Capture the cell that displays the provided text and extract its [X, Y] central coordinate. 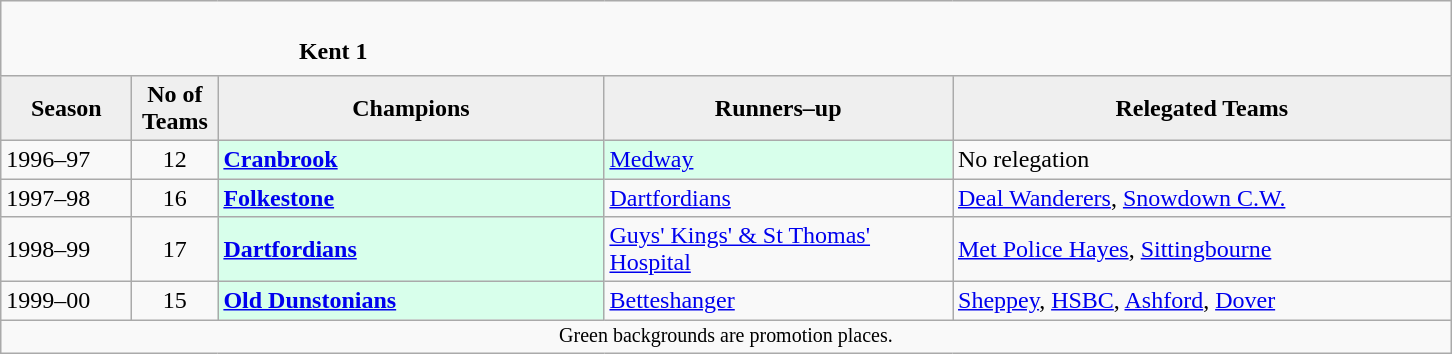
Relegated Teams [1202, 108]
1997–98 [66, 197]
16 [175, 197]
12 [175, 159]
Sheppey, HSBC, Ashford, Dover [1202, 301]
17 [175, 250]
Betteshanger [778, 301]
15 [175, 301]
1996–97 [66, 159]
Guys' Kings' & St Thomas' Hospital [778, 250]
1999–00 [66, 301]
Cranbrook [411, 159]
Folkestone [411, 197]
No of Teams [175, 108]
1998–99 [66, 250]
Champions [411, 108]
Deal Wanderers, Snowdown C.W. [1202, 197]
Season [66, 108]
Met Police Hayes, Sittingbourne [1202, 250]
Medway [778, 159]
Old Dunstonians [411, 301]
Runners–up [778, 108]
Green backgrounds are promotion places. [726, 336]
No relegation [1202, 159]
